Capture the cell that displays the provided text and extract its [x, y] central coordinate. 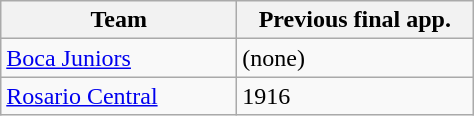
Boca Juniors [119, 58]
Team [119, 20]
(none) [355, 58]
Previous final app. [355, 20]
Rosario Central [119, 96]
1916 [355, 96]
